Capture the cell that displays the provided text and extract its (x, y) central coordinate. 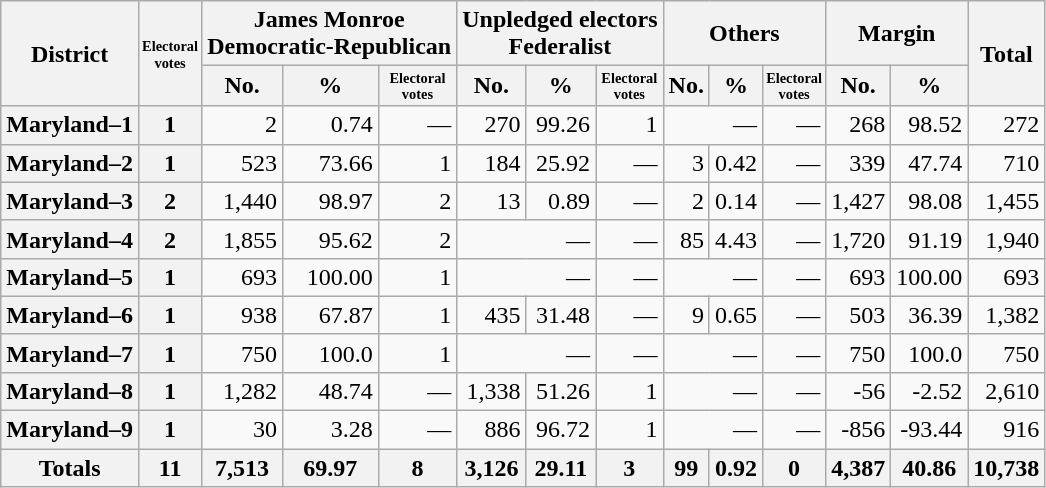
10,738 (1006, 468)
0 (794, 468)
272 (1006, 125)
8 (417, 468)
4,387 (858, 468)
916 (1006, 430)
0.14 (736, 201)
270 (492, 125)
0.74 (330, 125)
339 (858, 163)
886 (492, 430)
710 (1006, 163)
98.97 (330, 201)
1,855 (242, 239)
435 (492, 315)
268 (858, 125)
Maryland–3 (70, 201)
4.43 (736, 239)
31.48 (560, 315)
98.08 (930, 201)
503 (858, 315)
1,338 (492, 391)
95.62 (330, 239)
-856 (858, 430)
1,427 (858, 201)
69.97 (330, 468)
938 (242, 315)
District (70, 54)
99 (686, 468)
67.87 (330, 315)
Maryland–8 (70, 391)
1,940 (1006, 239)
Unpledged electorsFederalist (560, 34)
7,513 (242, 468)
13 (492, 201)
25.92 (560, 163)
0.89 (560, 201)
99.26 (560, 125)
523 (242, 163)
85 (686, 239)
11 (170, 468)
51.26 (560, 391)
0.92 (736, 468)
Margin (897, 34)
1,440 (242, 201)
-93.44 (930, 430)
30 (242, 430)
1,720 (858, 239)
29.11 (560, 468)
91.19 (930, 239)
0.42 (736, 163)
3,126 (492, 468)
James MonroeDemocratic-Republican (330, 34)
1,282 (242, 391)
73.66 (330, 163)
Others (744, 34)
48.74 (330, 391)
Maryland–6 (70, 315)
Total (1006, 54)
-2.52 (930, 391)
Maryland–1 (70, 125)
98.52 (930, 125)
-56 (858, 391)
0.65 (736, 315)
Maryland–5 (70, 277)
47.74 (930, 163)
3.28 (330, 430)
184 (492, 163)
1,455 (1006, 201)
36.39 (930, 315)
9 (686, 315)
1,382 (1006, 315)
Maryland–7 (70, 353)
Maryland–4 (70, 239)
2,610 (1006, 391)
40.86 (930, 468)
Maryland–2 (70, 163)
Maryland–9 (70, 430)
96.72 (560, 430)
Totals (70, 468)
